Capture the cell that displays the provided text and extract its [x, y] central coordinate. 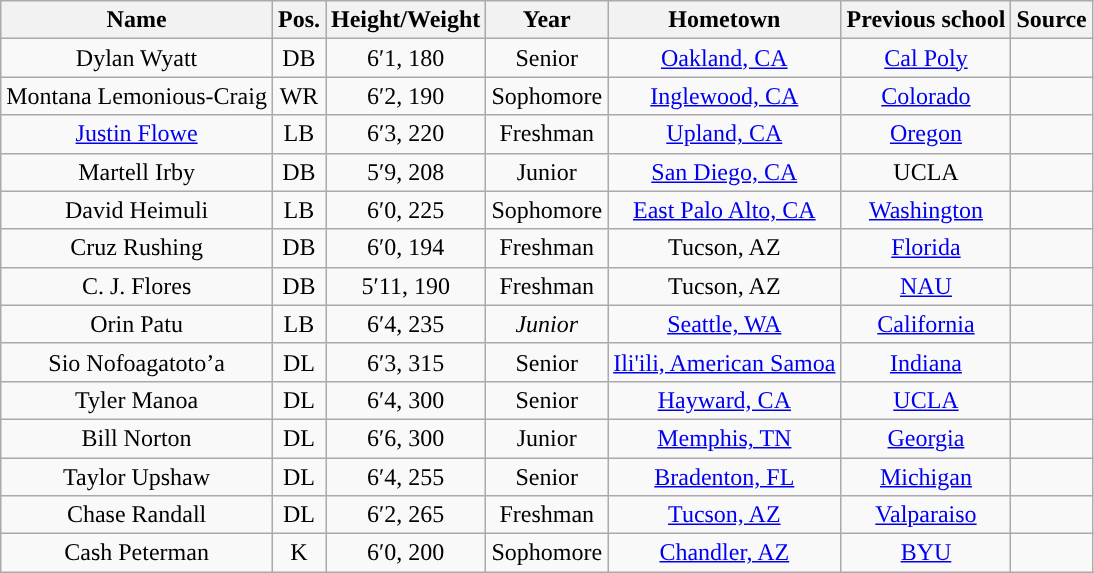
6′4, 300 [406, 400]
Washington [926, 210]
Justin Flowe [137, 134]
Michigan [926, 477]
Hometown [724, 20]
California [926, 324]
Sio Nofoagatoto’a [137, 362]
6′0, 225 [406, 210]
6′4, 235 [406, 324]
Seattle, WA [724, 324]
6′4, 255 [406, 477]
Oakland, CA [724, 58]
Cruz Rushing [137, 248]
Taylor Upshaw [137, 477]
Name [137, 20]
C. J. Flores [137, 286]
WR [298, 96]
Memphis, TN [724, 438]
Dylan Wyatt [137, 58]
Previous school [926, 20]
Hayward, CA [724, 400]
Chase Randall [137, 515]
Source [1052, 20]
Martell Irby [137, 172]
Indiana [926, 362]
Cash Peterman [137, 553]
Bradenton, FL [724, 477]
Montana Lemonious-Craig [137, 96]
Bill Norton [137, 438]
Oregon [926, 134]
6′3, 220 [406, 134]
Pos. [298, 20]
Inglewood, CA [724, 96]
Florida [926, 248]
Valparaiso [926, 515]
Height/Weight [406, 20]
6′6, 300 [406, 438]
San Diego, CA [724, 172]
Orin Patu [137, 324]
Georgia [926, 438]
6′3, 315 [406, 362]
Cal Poly [926, 58]
K [298, 553]
David Heimuli [137, 210]
6′2, 190 [406, 96]
Colorado [926, 96]
Ili'ili, American Samoa [724, 362]
6′1, 180 [406, 58]
NAU [926, 286]
Upland, CA [724, 134]
Year [547, 20]
Tyler Manoa [137, 400]
6′2, 265 [406, 515]
Chandler, AZ [724, 553]
5′9, 208 [406, 172]
6′0, 194 [406, 248]
5′11, 190 [406, 286]
6′0, 200 [406, 553]
BYU [926, 553]
East Palo Alto, CA [724, 210]
